Search for the cell housing the specified text and yield its [X, Y] center coordinate. 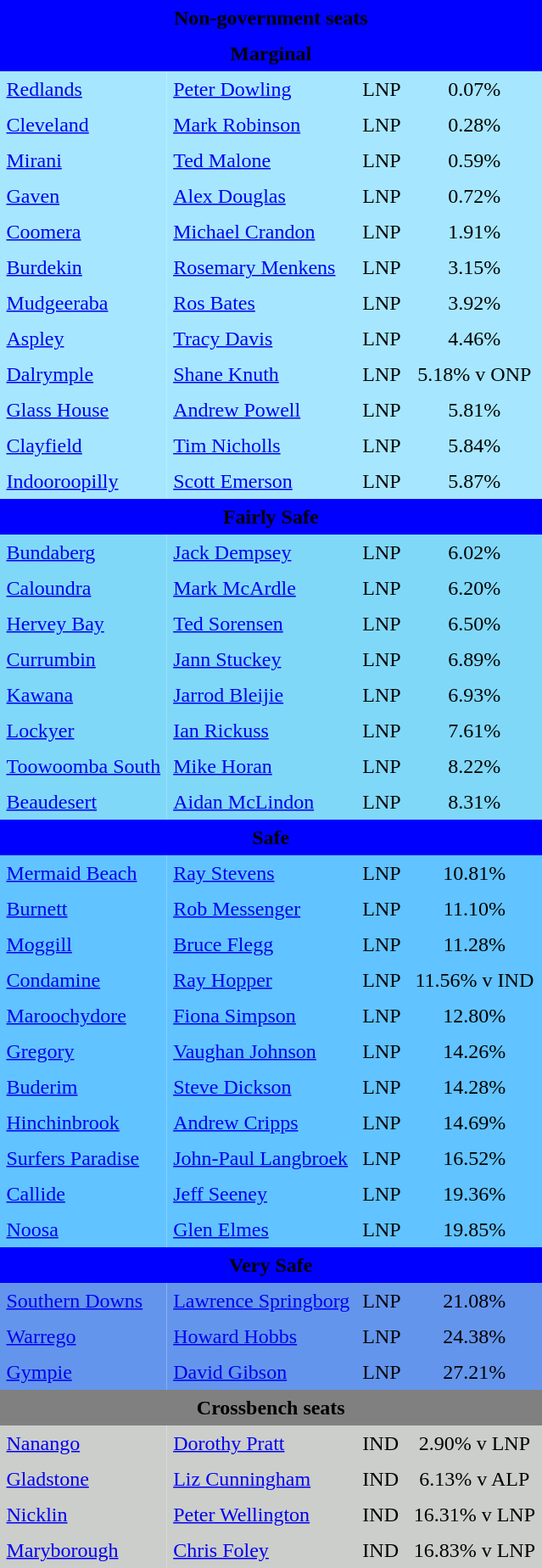
Fairly Safe [271, 518]
6.89% [474, 660]
Toowoomba South [83, 767]
11.28% [474, 945]
Cleveland [83, 126]
Kawana [83, 696]
6.93% [474, 696]
14.28% [474, 1088]
Lockyer [83, 731]
3.15% [474, 268]
7.61% [474, 731]
Ted Malone [261, 161]
Indooroopilly [83, 482]
Jarrod Bleijie [261, 696]
8.31% [474, 803]
Beaudesert [83, 803]
Aidan McLindon [261, 803]
Mirani [83, 161]
Howard Hobbs [261, 1337]
5.81% [474, 411]
Hinchinbrook [83, 1123]
5.84% [474, 446]
Marginal [271, 54]
Currumbin [83, 660]
John-Paul Langbroek [261, 1159]
Mark McArdle [261, 589]
Hervey Bay [83, 624]
Liz Cunningham [261, 1480]
Mark Robinson [261, 126]
Bundaberg [83, 553]
6.20% [474, 589]
Ted Sorensen [261, 624]
Burdekin [83, 268]
Ray Hopper [261, 981]
5.18% v ONP [474, 375]
27.21% [474, 1373]
Redlands [83, 90]
16.52% [474, 1159]
Nanango [83, 1444]
Coomera [83, 232]
10.81% [474, 874]
Gladstone [83, 1480]
Andrew Cripps [261, 1123]
Tracy Davis [261, 339]
Fiona Simpson [261, 1016]
Noosa [83, 1230]
Caloundra [83, 589]
Steve Dickson [261, 1088]
Mermaid Beach [83, 874]
Dorothy Pratt [261, 1444]
24.38% [474, 1337]
1.91% [474, 232]
Peter Dowling [261, 90]
3.92% [474, 304]
14.26% [474, 1052]
5.87% [474, 482]
Rob Messenger [261, 910]
8.22% [474, 767]
Shane Knuth [261, 375]
Safe [271, 838]
Tim Nicholls [261, 446]
19.85% [474, 1230]
David Gibson [261, 1373]
Mudgeeraba [83, 304]
Condamine [83, 981]
2.90% v LNP [474, 1444]
19.36% [474, 1195]
Ray Stevens [261, 874]
11.56% v IND [474, 981]
Andrew Powell [261, 411]
Southern Downs [83, 1302]
Buderim [83, 1088]
12.80% [474, 1016]
Non-government seats [271, 19]
0.07% [474, 90]
Rosemary Menkens [261, 268]
Dalrymple [83, 375]
Gregory [83, 1052]
Burnett [83, 910]
Lawrence Springborg [261, 1302]
Clayfield [83, 446]
Nicklin [83, 1515]
Jann Stuckey [261, 660]
11.10% [474, 910]
Ros Bates [261, 304]
14.69% [474, 1123]
6.50% [474, 624]
Gaven [83, 197]
Moggill [83, 945]
Warrego [83, 1337]
0.28% [474, 126]
Very Safe [271, 1266]
Glen Elmes [261, 1230]
Jack Dempsey [261, 553]
Scott Emerson [261, 482]
Gympie [83, 1373]
Peter Wellington [261, 1515]
Surfers Paradise [83, 1159]
Ian Rickuss [261, 731]
Michael Crandon [261, 232]
Jeff Seeney [261, 1195]
Glass House [83, 411]
Maroochydore [83, 1016]
0.72% [474, 197]
4.46% [474, 339]
Alex Douglas [261, 197]
Mike Horan [261, 767]
0.59% [474, 161]
Aspley [83, 339]
6.13% v ALP [474, 1480]
21.08% [474, 1302]
16.31% v LNP [474, 1515]
6.02% [474, 553]
Crossbench seats [271, 1408]
Bruce Flegg [261, 945]
Vaughan Johnson [261, 1052]
Callide [83, 1195]
